For the text-containing cell, return its midpoint in [x, y] coordinate format. 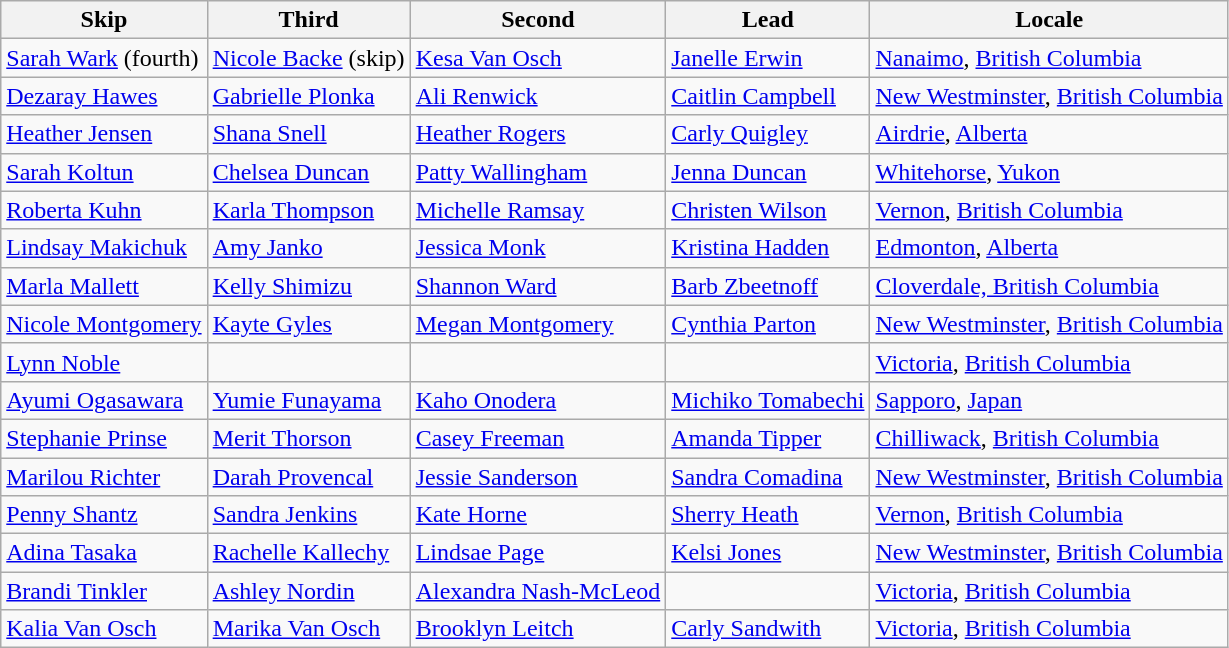
Skip [104, 20]
Sarah Wark (fourth) [104, 58]
Kaho Onodera [538, 400]
Sandra Jenkins [308, 515]
Chelsea Duncan [308, 172]
Edmonton, Alberta [1049, 248]
Megan Montgomery [538, 324]
Lead [768, 20]
Cynthia Parton [768, 324]
Sapporo, Japan [1049, 400]
Dezaray Hawes [104, 96]
Kate Horne [538, 515]
Michelle Ramsay [538, 210]
Lindsae Page [538, 553]
Ayumi Ogasawara [104, 400]
Marika Van Osch [308, 629]
Patty Wallingham [538, 172]
Michiko Tomabechi [768, 400]
Jessica Monk [538, 248]
Alexandra Nash-McLeod [538, 591]
Brooklyn Leitch [538, 629]
Kristina Hadden [768, 248]
Gabrielle Plonka [308, 96]
Carly Quigley [768, 134]
Lindsay Makichuk [104, 248]
Karla Thompson [308, 210]
Third [308, 20]
Jenna Duncan [768, 172]
Caitlin Campbell [768, 96]
Kelly Shimizu [308, 286]
Barb Zbeetnoff [768, 286]
Airdrie, Alberta [1049, 134]
Nanaimo, British Columbia [1049, 58]
Kesa Van Osch [538, 58]
Carly Sandwith [768, 629]
Ashley Nordin [308, 591]
Heather Rogers [538, 134]
Amy Janko [308, 248]
Brandi Tinkler [104, 591]
Sandra Comadina [768, 477]
Kayte Gyles [308, 324]
Stephanie Prinse [104, 438]
Rachelle Kallechy [308, 553]
Nicole Montgomery [104, 324]
Amanda Tipper [768, 438]
Merit Thorson [308, 438]
Cloverdale, British Columbia [1049, 286]
Jessie Sanderson [538, 477]
Casey Freeman [538, 438]
Christen Wilson [768, 210]
Shana Snell [308, 134]
Yumie Funayama [308, 400]
Darah Provencal [308, 477]
Sherry Heath [768, 515]
Whitehorse, Yukon [1049, 172]
Second [538, 20]
Heather Jensen [104, 134]
Adina Tasaka [104, 553]
Locale [1049, 20]
Marla Mallett [104, 286]
Penny Shantz [104, 515]
Marilou Richter [104, 477]
Sarah Koltun [104, 172]
Roberta Kuhn [104, 210]
Chilliwack, British Columbia [1049, 438]
Ali Renwick [538, 96]
Nicole Backe (skip) [308, 58]
Shannon Ward [538, 286]
Kalia Van Osch [104, 629]
Janelle Erwin [768, 58]
Lynn Noble [104, 362]
Kelsi Jones [768, 553]
